Scan for the cell matching the given text and deliver its [X, Y] coordinate at center. 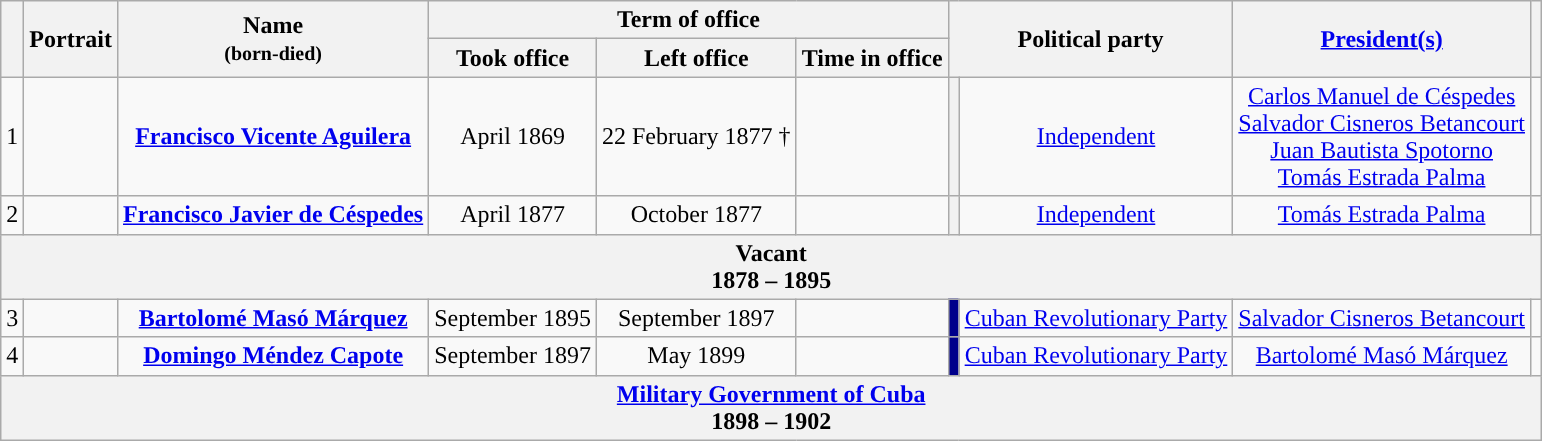
Tomás Estrada Palma [1382, 215]
President(s) [1382, 39]
2 [12, 215]
3 [12, 318]
1 [12, 136]
Portrait [71, 39]
Francisco Javier de Céspedes [272, 215]
April 1869 [513, 136]
Took office [513, 58]
4 [12, 356]
Francisco Vicente Aguilera [272, 136]
April 1877 [513, 215]
Time in office [872, 58]
Term of office [688, 20]
Carlos Manuel de CéspedesSalvador Cisneros BetancourtJuan Bautista SpotornoTomás Estrada Palma [1382, 136]
22 February 1877 † [696, 136]
Left office [696, 58]
Vacant1878 – 1895 [772, 266]
Domingo Méndez Capote [272, 356]
Military Government of Cuba1898 – 1902 [772, 408]
September 1895 [513, 318]
Salvador Cisneros Betancourt [1382, 318]
October 1877 [696, 215]
May 1899 [696, 356]
Political party [1090, 39]
Name(born-died) [272, 39]
